Provide the [X, Y] coordinate of the cell's center where the given text is located.  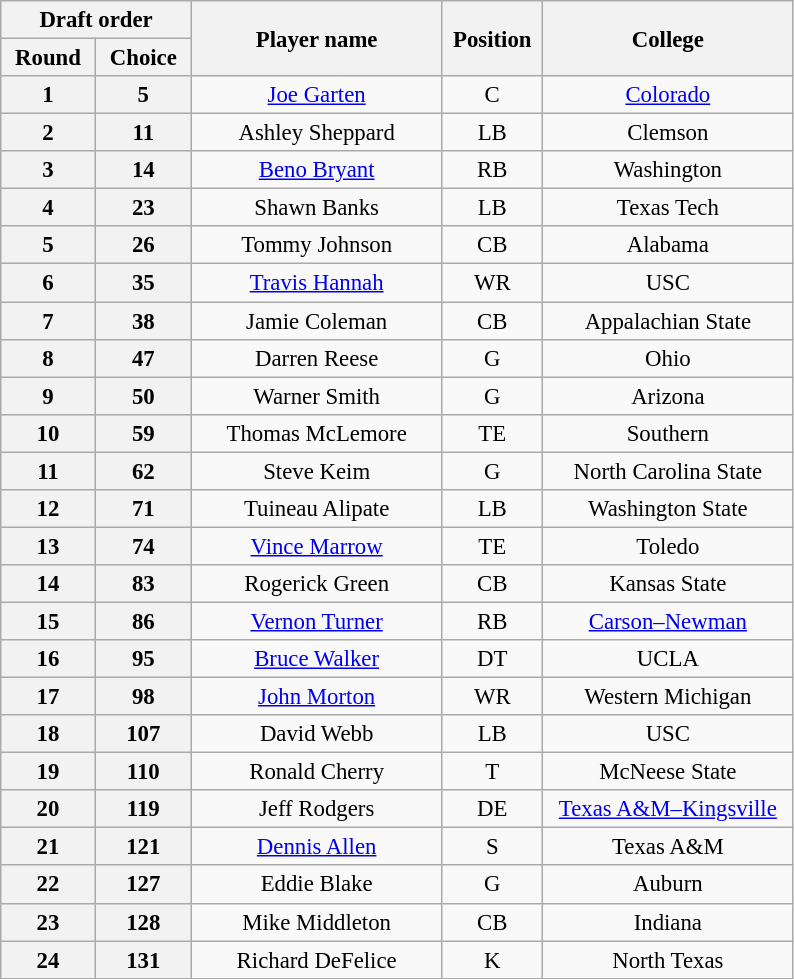
Washington [668, 170]
Ronald Cherry [316, 772]
20 [48, 809]
4 [48, 208]
David Webb [316, 734]
UCLA [668, 659]
119 [143, 809]
Tuineau Alipate [316, 509]
North Texas [668, 960]
13 [48, 546]
Eddie Blake [316, 885]
C [492, 95]
121 [143, 847]
Jamie Coleman [316, 321]
86 [143, 621]
16 [48, 659]
DT [492, 659]
Mike Middleton [316, 922]
10 [48, 433]
Carson–Newman [668, 621]
24 [48, 960]
Thomas McLemore [316, 433]
Choice [143, 58]
DE [492, 809]
Clemson [668, 133]
128 [143, 922]
35 [143, 283]
Washington State [668, 509]
21 [48, 847]
T [492, 772]
95 [143, 659]
Tommy Johnson [316, 245]
12 [48, 509]
9 [48, 396]
98 [143, 697]
Vince Marrow [316, 546]
College [668, 38]
Dennis Allen [316, 847]
110 [143, 772]
50 [143, 396]
Texas Tech [668, 208]
26 [143, 245]
Colorado [668, 95]
Draft order [96, 20]
K [492, 960]
71 [143, 509]
38 [143, 321]
Texas A&M [668, 847]
North Carolina State [668, 471]
Jeff Rodgers [316, 809]
Western Michigan [668, 697]
19 [48, 772]
74 [143, 546]
Appalachian State [668, 321]
15 [48, 621]
Position [492, 38]
Alabama [668, 245]
Travis Hannah [316, 283]
Shawn Banks [316, 208]
Southern [668, 433]
3 [48, 170]
Auburn [668, 885]
Indiana [668, 922]
47 [143, 358]
Texas A&M–Kingsville [668, 809]
Ashley Sheppard [316, 133]
John Morton [316, 697]
Darren Reese [316, 358]
2 [48, 133]
22 [48, 885]
Vernon Turner [316, 621]
McNeese State [668, 772]
Ohio [668, 358]
Player name [316, 38]
83 [143, 584]
S [492, 847]
Toledo [668, 546]
62 [143, 471]
Warner Smith [316, 396]
17 [48, 697]
Joe Garten [316, 95]
Steve Keim [316, 471]
Kansas State [668, 584]
18 [48, 734]
131 [143, 960]
59 [143, 433]
Bruce Walker [316, 659]
107 [143, 734]
6 [48, 283]
Arizona [668, 396]
1 [48, 95]
Beno Bryant [316, 170]
Round [48, 58]
7 [48, 321]
127 [143, 885]
Richard DeFelice [316, 960]
Rogerick Green [316, 584]
8 [48, 358]
